Capture the cell that displays the provided text and extract its [X, Y] central coordinate. 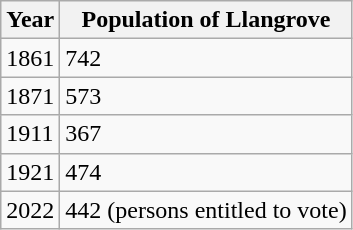
474 [206, 172]
2022 [30, 210]
Population of Llangrove [206, 20]
367 [206, 134]
573 [206, 96]
442 (persons entitled to vote) [206, 210]
1861 [30, 58]
742 [206, 58]
1921 [30, 172]
1871 [30, 96]
1911 [30, 134]
Year [30, 20]
